Determine the (x, y) coordinate at the center of the cell enclosing the given text.  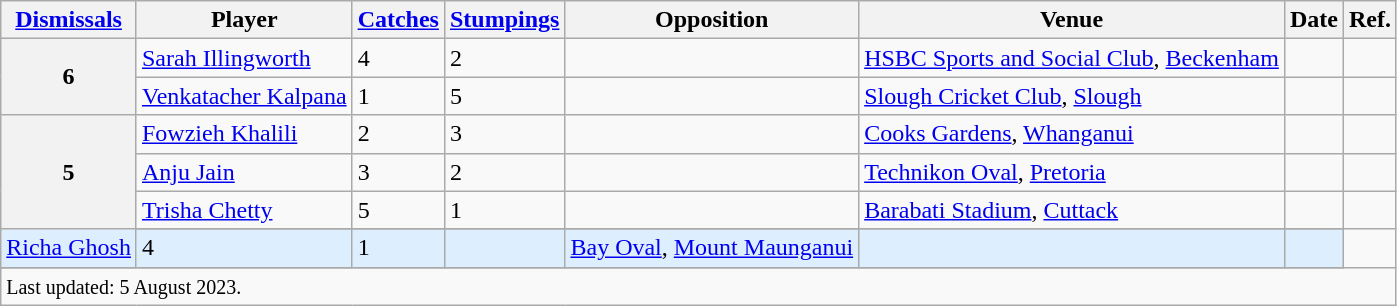
Catches (398, 20)
Date (1314, 20)
Player (244, 20)
Barabati Stadium, Cuttack (1072, 210)
Cooks Gardens, Whanganui (1072, 134)
Fowzieh Khalili (244, 134)
Bay Oval, Mount Maunganui (712, 248)
Last updated: 5 August 2023. (699, 286)
Richa Ghosh (69, 248)
Ref. (1370, 20)
6 (69, 77)
Stumpings (504, 20)
Sarah Illingworth (244, 58)
Technikon Oval, Pretoria (1072, 172)
Slough Cricket Club, Slough (1072, 96)
HSBC Sports and Social Club, Beckenham (1072, 58)
Venkatacher Kalpana (244, 96)
Opposition (712, 20)
Anju Jain (244, 172)
Dismissals (69, 20)
Venue (1072, 20)
Trisha Chetty (244, 210)
